Locate the cell with the specified text and output its (x, y) center coordinate. 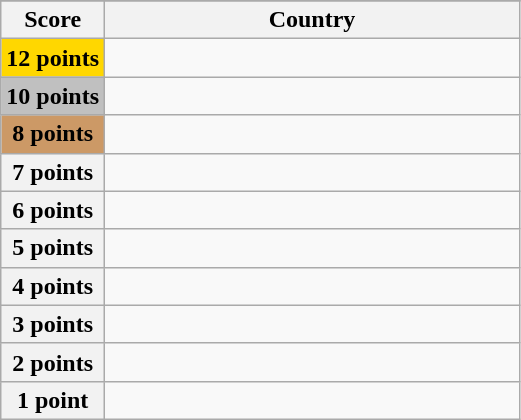
7 points (53, 172)
5 points (53, 248)
2 points (53, 362)
Score (53, 20)
12 points (53, 58)
6 points (53, 210)
Country (312, 20)
4 points (53, 286)
3 points (53, 324)
10 points (53, 96)
8 points (53, 134)
1 point (53, 400)
